From the cell containing the given text, extract its center point as (x, y) coordinate. 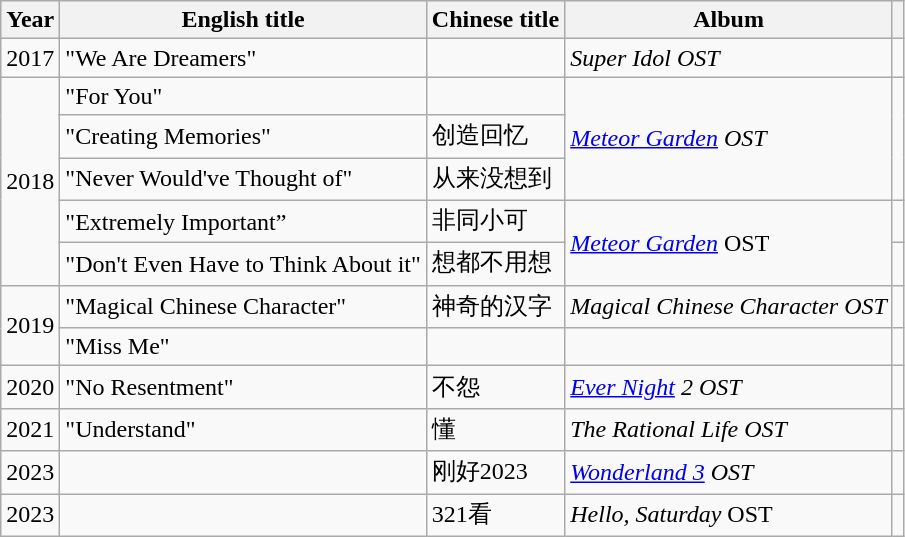
不怨 (495, 388)
2017 (30, 58)
Super Idol OST (729, 58)
从来没想到 (495, 180)
"No Resentment" (244, 388)
The Rational Life OST (729, 430)
"We Are Dreamers" (244, 58)
English title (244, 20)
"Don't Even Have to Think About it" (244, 264)
"Understand" (244, 430)
"Creating Memories" (244, 136)
2019 (30, 326)
非同小可 (495, 222)
Hello, Saturday OST (729, 516)
"For You" (244, 96)
刚好2023 (495, 472)
Chinese title (495, 20)
创造回忆 (495, 136)
2020 (30, 388)
321看 (495, 516)
"Never Would've Thought of" (244, 180)
Year (30, 20)
"Miss Me" (244, 347)
Magical Chinese Character OST (729, 306)
2021 (30, 430)
Ever Night 2 OST (729, 388)
Album (729, 20)
2018 (30, 181)
"Extremely Important” (244, 222)
"Magical Chinese Character" (244, 306)
懂 (495, 430)
想都不用想 (495, 264)
Wonderland 3 OST (729, 472)
神奇的汉字 (495, 306)
